Search for the cell housing the specified text and yield its (x, y) center coordinate. 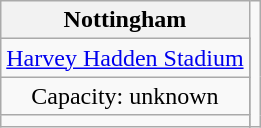
Harvey Hadden Stadium (125, 58)
Capacity: unknown (125, 96)
Nottingham (125, 20)
